Detect which cell encompasses the target text, then output its (x, y) center coordinate. 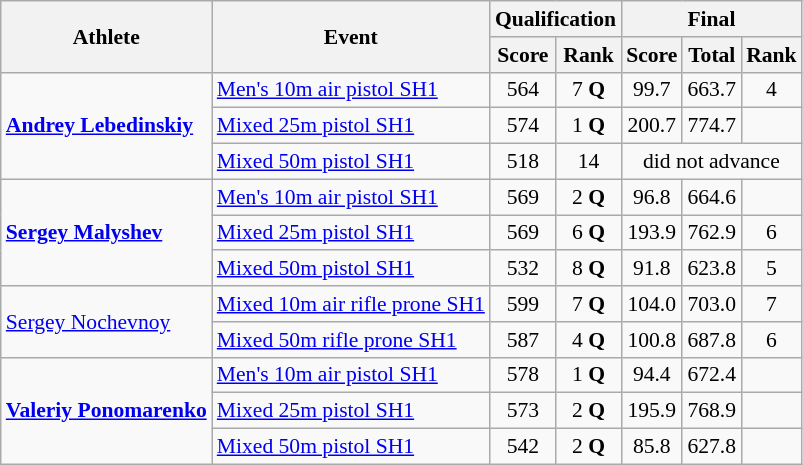
8 Q (588, 269)
Final (712, 19)
768.9 (712, 411)
587 (523, 340)
687.8 (712, 340)
627.8 (712, 447)
85.8 (652, 447)
Event (351, 36)
Mixed 50m rifle prone SH1 (351, 340)
4 (772, 90)
did not advance (712, 162)
774.7 (712, 126)
200.7 (652, 126)
6 Q (588, 233)
195.9 (652, 411)
532 (523, 269)
Andrey Lebedinskiy (106, 126)
542 (523, 447)
Qualification (556, 19)
4 Q (588, 340)
99.7 (652, 90)
599 (523, 304)
623.8 (712, 269)
703.0 (712, 304)
Sergey Nochevnoy (106, 322)
Total (712, 55)
663.7 (712, 90)
7 (772, 304)
Sergey Malyshev (106, 232)
104.0 (652, 304)
100.8 (652, 340)
564 (523, 90)
574 (523, 126)
96.8 (652, 197)
14 (588, 162)
91.8 (652, 269)
664.6 (712, 197)
Valeriy Ponomarenko (106, 410)
5 (772, 269)
518 (523, 162)
Mixed 10m air rifle prone SH1 (351, 304)
193.9 (652, 233)
672.4 (712, 375)
Athlete (106, 36)
762.9 (712, 233)
94.4 (652, 375)
578 (523, 375)
573 (523, 411)
